Detect which cell encompasses the target text, then output its (X, Y) center coordinate. 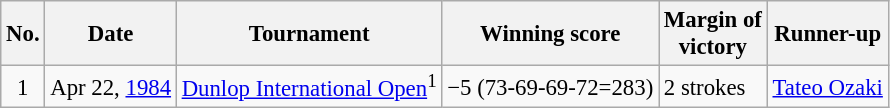
1 (23, 87)
Runner-up (828, 34)
Margin ofvictory (714, 34)
2 strokes (714, 87)
Tournament (309, 34)
Apr 22, 1984 (110, 87)
Date (110, 34)
Dunlop International Open1 (309, 87)
Tateo Ozaki (828, 87)
−5 (73-69-69-72=283) (550, 87)
No. (23, 34)
Winning score (550, 34)
